Pinpoint the cell where the given text exists, returning its [X, Y] midpoint coordinate. 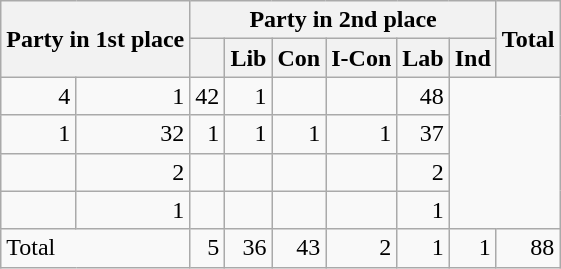
4 [38, 96]
36 [248, 248]
Party in 1st place [96, 39]
32 [133, 134]
43 [299, 248]
Lib [248, 58]
42 [208, 96]
5 [208, 248]
88 [528, 248]
37 [423, 134]
Ind [472, 58]
Party in 2nd place [344, 20]
Lab [423, 58]
48 [423, 96]
I-Con [362, 58]
Con [299, 58]
